Return [x, y] of the center of cell containing provided text 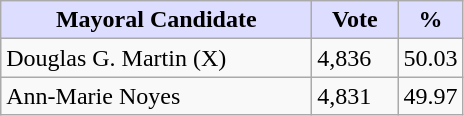
Mayoral Candidate [156, 20]
4,831 [355, 96]
Ann-Marie Noyes [156, 96]
4,836 [355, 58]
Douglas G. Martin (X) [156, 58]
% [430, 20]
Vote [355, 20]
50.03 [430, 58]
49.97 [430, 96]
